Return the [X, Y] coordinate for the center point of the cell that contains the specified text.  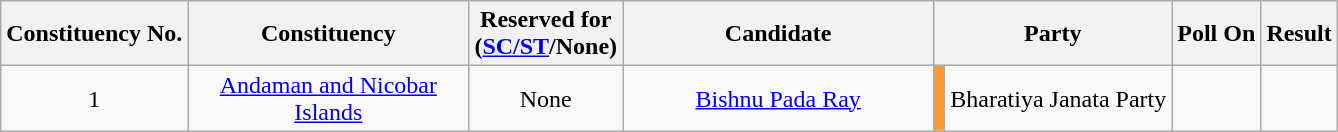
Poll On [1216, 34]
Bharatiya Janata Party [1058, 98]
Reserved for(SC/ST/None) [546, 34]
1 [94, 98]
None [546, 98]
Party [1053, 34]
Candidate [778, 34]
Andaman and Nicobar Islands [328, 98]
Constituency No. [94, 34]
Bishnu Pada Ray [778, 98]
Result [1299, 34]
Constituency [328, 34]
